Search for the cell housing the specified text and yield its (x, y) center coordinate. 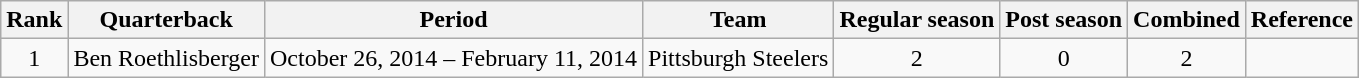
Team (738, 20)
Period (453, 20)
Quarterback (166, 20)
Ben Roethlisberger (166, 58)
Reference (1302, 20)
1 (34, 58)
0 (1064, 58)
Regular season (917, 20)
Rank (34, 20)
Combined (1187, 20)
Pittsburgh Steelers (738, 58)
Post season (1064, 20)
October 26, 2014 – February 11, 2014 (453, 58)
